Locate the cell with the specified text and output its [X, Y] center coordinate. 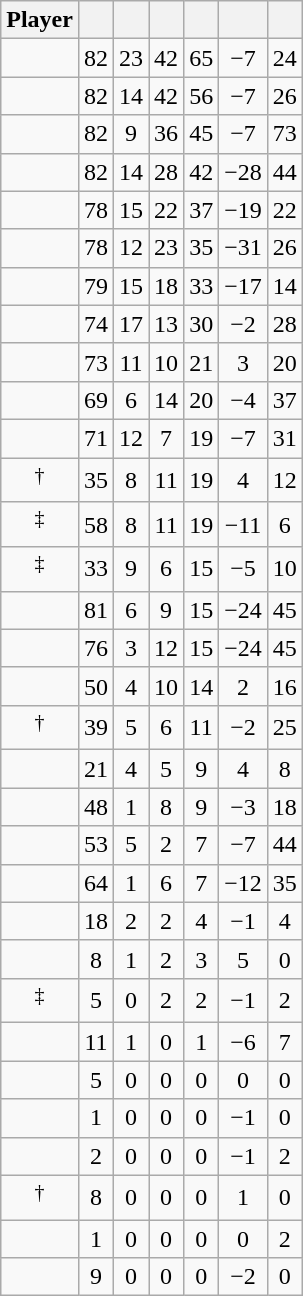
76 [96, 648]
−28 [244, 172]
−3 [244, 807]
56 [202, 96]
−12 [244, 883]
69 [96, 400]
50 [96, 686]
71 [96, 438]
31 [284, 438]
65 [202, 58]
−31 [244, 248]
16 [284, 686]
36 [166, 134]
−17 [244, 286]
13 [166, 324]
79 [96, 286]
−5 [244, 570]
81 [96, 610]
53 [96, 845]
74 [96, 324]
58 [96, 524]
−4 [244, 400]
Player [40, 20]
24 [284, 58]
−19 [244, 210]
−6 [244, 1042]
17 [132, 324]
−11 [244, 524]
25 [284, 728]
48 [96, 807]
39 [96, 728]
64 [96, 883]
30 [202, 324]
